Extract the (X, Y) coordinate from the center of the cell holding the provided text.  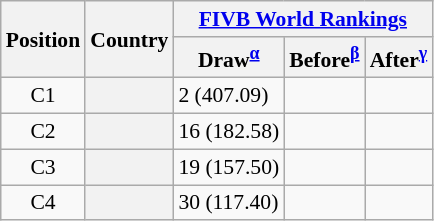
30 (117.40) (228, 203)
Country (129, 40)
Drawα (228, 58)
Afterγ (399, 58)
Position (43, 40)
16 (182.58) (228, 132)
C2 (43, 132)
FIVB World Rankings (302, 19)
19 (157.50) (228, 167)
C1 (43, 96)
2 (407.09) (228, 96)
C4 (43, 203)
C3 (43, 167)
Beforeβ (324, 58)
